Locate the cell with the specified text and output its [X, Y] center coordinate. 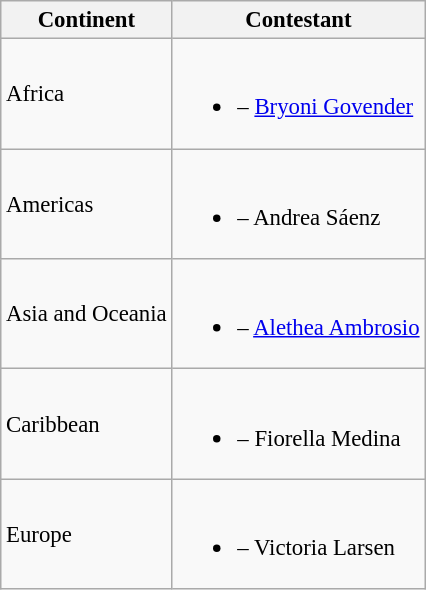
– Bryoni Govender [298, 94]
– Andrea Sáenz [298, 204]
Americas [86, 204]
Caribbean [86, 424]
Europe [86, 534]
Contestant [298, 20]
Asia and Oceania [86, 314]
Africa [86, 94]
– Fiorella Medina [298, 424]
– Victoria Larsen [298, 534]
Continent [86, 20]
– Alethea Ambrosio [298, 314]
